Provide the [X, Y] coordinate of the cell's center where the given text is located.  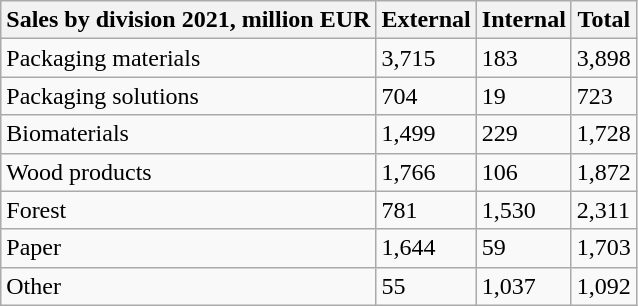
Packaging materials [188, 58]
1,766 [426, 172]
Paper [188, 248]
1,703 [604, 248]
Sales by division 2021, million EUR [188, 20]
1,530 [524, 210]
59 [524, 248]
106 [524, 172]
1,872 [604, 172]
19 [524, 96]
55 [426, 286]
781 [426, 210]
1,644 [426, 248]
External [426, 20]
Internal [524, 20]
704 [426, 96]
723 [604, 96]
1,499 [426, 134]
2,311 [604, 210]
3,715 [426, 58]
Forest [188, 210]
3,898 [604, 58]
Total [604, 20]
Other [188, 286]
Wood products [188, 172]
Biomaterials [188, 134]
Packaging solutions [188, 96]
1,092 [604, 286]
183 [524, 58]
1,037 [524, 286]
229 [524, 134]
1,728 [604, 134]
